Pinpoint the cell where the given text exists, returning its [X, Y] midpoint coordinate. 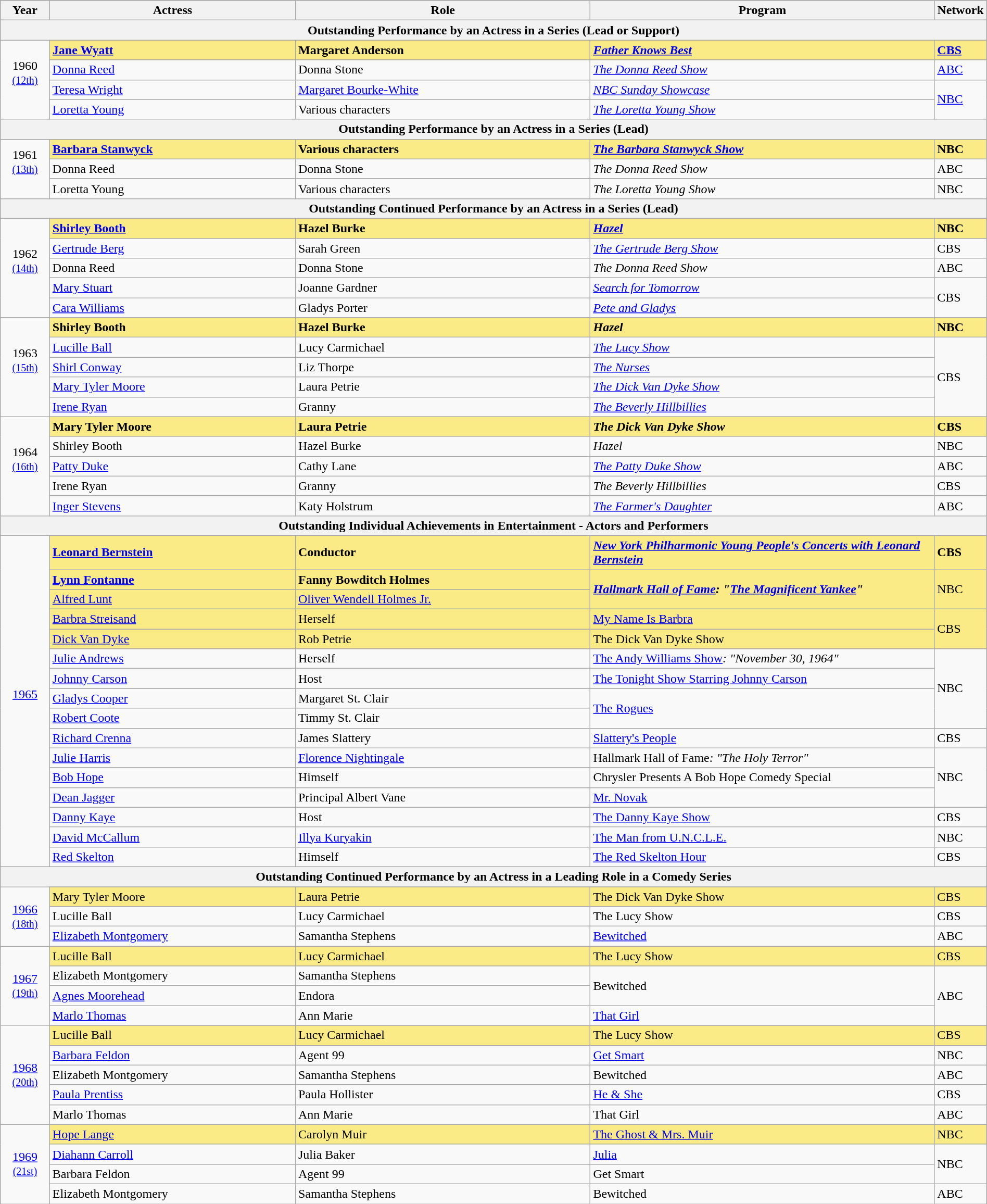
The Danny Kaye Show [762, 817]
The Gertrude Berg Show [762, 248]
1960(12th) [25, 80]
Pete and Gladys [762, 308]
Hope Lange [172, 1134]
Cathy Lane [442, 466]
Danny Kaye [172, 817]
Chrysler Presents A Bob Hope Comedy Special [762, 777]
Florence Nightingale [442, 758]
Mr. Novak [762, 797]
Paula Prentiss [172, 1095]
Agnes Moorehead [172, 996]
Patty Duke [172, 466]
Gladys Cooper [172, 698]
Richard Crenna [172, 738]
Leonard Bernstein [172, 552]
Slattery's People [762, 738]
Cara Williams [172, 308]
Mary Stuart [172, 288]
Hallmark Hall of Fame: "The Magnificent Yankee" [762, 590]
Year [25, 10]
Fanny Bowditch Holmes [442, 580]
The Rogues [762, 708]
1961(13th) [25, 169]
Lynn Fontanne [172, 580]
Paula Hollister [442, 1095]
The Andy Williams Show: "November 30, 1964" [762, 659]
The Tonight Show Starring Johnny Carson [762, 679]
New York Philharmonic Young People's Concerts with Leonard Bernstein [762, 552]
The Farmer's Daughter [762, 506]
Actress [172, 10]
Bob Hope [172, 777]
Role [442, 10]
Principal Albert Vane [442, 797]
Dick Van Dyke [172, 639]
Katy Holstrum [442, 506]
1962(14th) [25, 268]
David McCallum [172, 837]
Conductor [442, 552]
Carolyn Muir [442, 1134]
Teresa Wright [172, 90]
Hallmark Hall of Fame: "The Holy Terror" [762, 758]
The Man from U.N.C.L.E. [762, 837]
Father Knows Best [762, 50]
1964(16th) [25, 466]
Margaret St. Clair [442, 698]
Julie Harris [172, 758]
Barbara Stanwyck [172, 149]
Outstanding Performance by an Actress in a Series (Lead) [493, 129]
Outstanding Continued Performance by an Actress in a Series (Lead) [493, 208]
Jane Wyatt [172, 50]
Margaret Anderson [442, 50]
Johnny Carson [172, 679]
The Patty Duke Show [762, 466]
1968(20th) [25, 1075]
NBC Sunday Showcase [762, 90]
The Nurses [762, 367]
Rob Petrie [442, 639]
Dean Jagger [172, 797]
Search for Tomorrow [762, 288]
Joanne Gardner [442, 288]
He & She [762, 1095]
Shirl Conway [172, 367]
Gladys Porter [442, 308]
Margaret Bourke-White [442, 90]
Liz Thorpe [442, 367]
Illya Kuryakin [442, 837]
1967(19th) [25, 986]
Outstanding Performance by an Actress in a Series (Lead or Support) [493, 30]
James Slattery [442, 738]
Julia [762, 1154]
The Red Skelton Hour [762, 857]
Inger Stevens [172, 506]
Julie Andrews [172, 659]
Gertrude Berg [172, 248]
Julia Baker [442, 1154]
Robert Coote [172, 718]
The Barbara Stanwyck Show [762, 149]
Diahann Carroll [172, 1154]
Timmy St. Clair [442, 718]
Barbra Streisand [172, 619]
1969(21st) [25, 1164]
Endora [442, 996]
1966(18th) [25, 916]
Outstanding Individual Achievements in Entertainment - Actors and Performers [493, 525]
Program [762, 10]
Alfred Lunt [172, 599]
Sarah Green [442, 248]
Oliver Wendell Holmes Jr. [442, 599]
1963(15th) [25, 367]
The Ghost & Mrs. Muir [762, 1134]
My Name Is Barbra [762, 619]
Red Skelton [172, 857]
Outstanding Continued Performance by an Actress in a Leading Role in a Comedy Series [493, 876]
1965 [25, 701]
Network [960, 10]
